Detect which cell encompasses the target text, then output its [x, y] center coordinate. 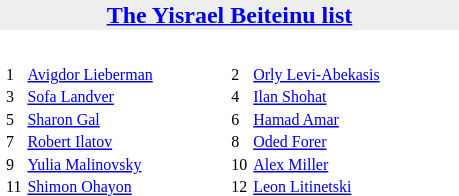
Oded Forer [354, 142]
Hamad Amar [354, 120]
Sharon Gal [126, 120]
7 [13, 142]
Sofa Landver [126, 97]
3 [13, 97]
The Yisrael Beiteinu list [230, 15]
Yulia Malinovsky [126, 164]
Alex Miller [354, 164]
Orly Levi-Abekasis [354, 74]
8 [240, 142]
5 [13, 120]
10 [240, 164]
2 [240, 74]
Robert Ilatov [126, 142]
6 [240, 120]
Ilan Shohat [354, 97]
Avigdor Lieberman [126, 74]
1 [13, 74]
9 [13, 164]
4 [240, 97]
